Return the (X, Y) coordinate for the center point of the cell that contains the specified text.  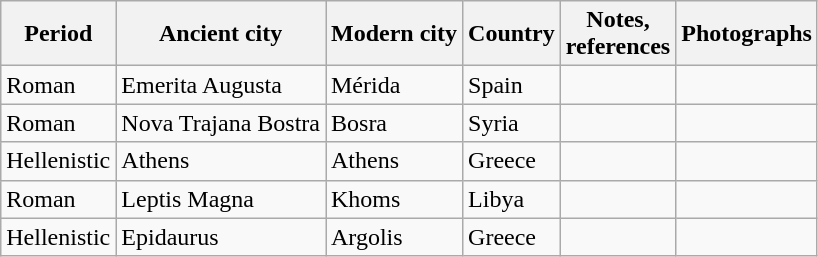
Ancient city (221, 34)
Period (58, 34)
Modern city (394, 34)
Argolis (394, 237)
Nova Trajana Bostra (221, 123)
Syria (512, 123)
Leptis Magna (221, 199)
Emerita Augusta (221, 85)
Spain (512, 85)
Libya (512, 199)
Mérida (394, 85)
Country (512, 34)
Bosra (394, 123)
Notes,references (618, 34)
Photographs (747, 34)
Epidaurus (221, 237)
Khoms (394, 199)
